Provide the (x, y) coordinate of the cell's center where the given text is located.  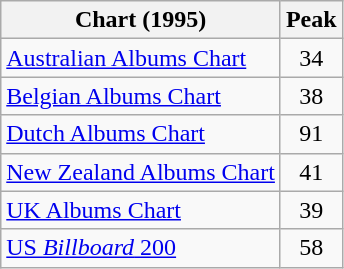
39 (311, 210)
38 (311, 96)
Chart (1995) (141, 20)
41 (311, 172)
Australian Albums Chart (141, 58)
New Zealand Albums Chart (141, 172)
Peak (311, 20)
US Billboard 200 (141, 248)
UK Albums Chart (141, 210)
34 (311, 58)
Dutch Albums Chart (141, 134)
91 (311, 134)
58 (311, 248)
Belgian Albums Chart (141, 96)
